Return (x, y) of the center of cell containing provided text 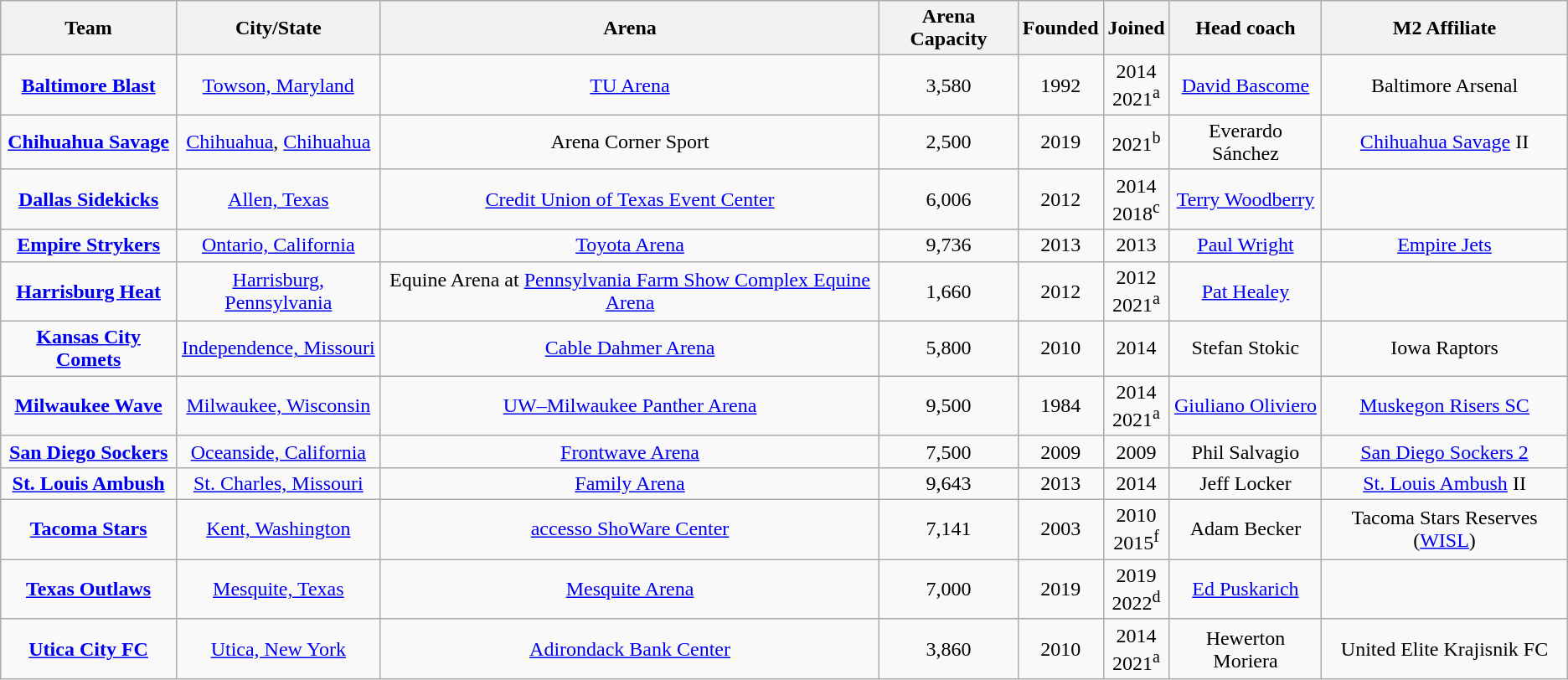
Utica City FC (89, 649)
M2 Affiliate (1444, 28)
Muskegon Risers SC (1444, 406)
San Diego Sockers 2 (1444, 451)
2,500 (948, 142)
San Diego Sockers (89, 451)
Ed Puskarich (1246, 590)
Arena (630, 28)
accesso ShoWare Center (630, 529)
1984 (1060, 406)
6,006 (948, 199)
Ontario, California (278, 245)
Allen, Texas (278, 199)
Phil Salvagio (1246, 451)
7,000 (948, 590)
Mesquite Arena (630, 590)
2021b (1136, 142)
Joined (1136, 28)
St. Louis Ambush II (1444, 483)
Oceanside, California (278, 451)
Founded (1060, 28)
Empire Jets (1444, 245)
Pat Healey (1246, 291)
Everardo Sánchez (1246, 142)
United Elite Krajisnik FC (1444, 649)
7,500 (948, 451)
Kent, Washington (278, 529)
20102015f (1136, 529)
20142018c (1136, 199)
Toyota Arena (630, 245)
Milwaukee Wave (89, 406)
Terry Woodberry (1246, 199)
1992 (1060, 85)
Baltimore Arsenal (1444, 85)
Adirondack Bank Center (630, 649)
Giuliano Oliviero (1246, 406)
9,500 (948, 406)
9,643 (948, 483)
Dallas Sidekicks (89, 199)
Towson, Maryland (278, 85)
Hewerton Moriera (1246, 649)
Mesquite, Texas (278, 590)
Chihuahua, Chihuahua (278, 142)
Utica, New York (278, 649)
Arena Capacity (948, 28)
Adam Becker (1246, 529)
Jeff Locker (1246, 483)
City/State (278, 28)
7,141 (948, 529)
Harrisburg, Pennsylvania (278, 291)
1,660 (948, 291)
Arena Corner Sport (630, 142)
TU Arena (630, 85)
Harrisburg Heat (89, 291)
Empire Strykers (89, 245)
Texas Outlaws (89, 590)
Tacoma Stars (89, 529)
9,736 (948, 245)
St. Louis Ambush (89, 483)
20192022d (1136, 590)
2003 (1060, 529)
Milwaukee, Wisconsin (278, 406)
3,580 (948, 85)
Credit Union of Texas Event Center (630, 199)
Chihuahua Savage (89, 142)
Family Arena (630, 483)
St. Charles, Missouri (278, 483)
Independence, Missouri (278, 348)
Equine Arena at Pennsylvania Farm Show Complex Equine Arena (630, 291)
5,800 (948, 348)
Kansas City Comets (89, 348)
Tacoma Stars Reserves (WISL) (1444, 529)
Paul Wright (1246, 245)
20122021a (1136, 291)
Team (89, 28)
UW–Milwaukee Panther Arena (630, 406)
Stefan Stokic (1246, 348)
Cable Dahmer Arena (630, 348)
David Bascome (1246, 85)
3,860 (948, 649)
Chihuahua Savage II (1444, 142)
Head coach (1246, 28)
Baltimore Blast (89, 85)
Iowa Raptors (1444, 348)
Frontwave Arena (630, 451)
